From the cell containing the given text, extract its center point as [X, Y] coordinate. 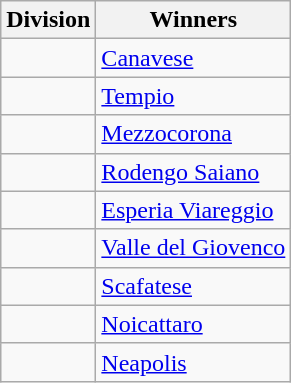
Rodengo Saiano [194, 172]
Esperia Viareggio [194, 210]
Winners [194, 20]
Tempio [194, 96]
Division [48, 20]
Noicattaro [194, 324]
Valle del Giovenco [194, 248]
Scafatese [194, 286]
Neapolis [194, 362]
Mezzocorona [194, 134]
Canavese [194, 58]
